Pinpoint the cell where the given text exists, returning its [X, Y] midpoint coordinate. 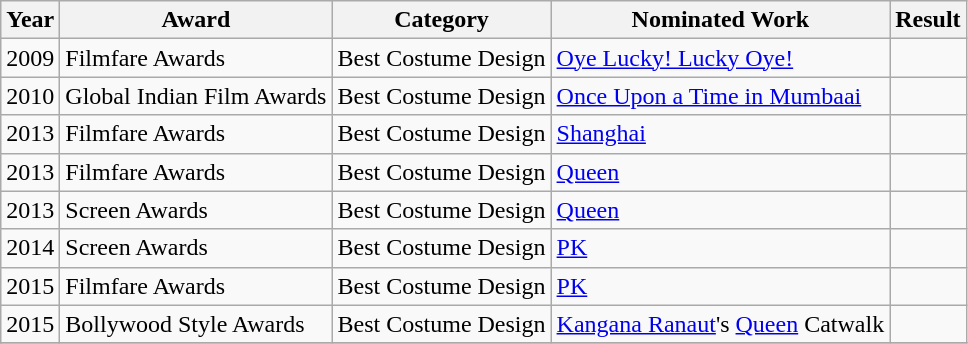
2014 [30, 248]
Bollywood Style Awards [196, 324]
Category [442, 20]
Shanghai [720, 134]
Global Indian Film Awards [196, 96]
2010 [30, 96]
Oye Lucky! Lucky Oye! [720, 58]
Once Upon a Time in Mumbaai [720, 96]
Award [196, 20]
2009 [30, 58]
Result [928, 20]
Year [30, 20]
Kangana Ranaut's Queen Catwalk [720, 324]
Nominated Work [720, 20]
